Scan for the cell matching the given text and deliver its (X, Y) coordinate at center. 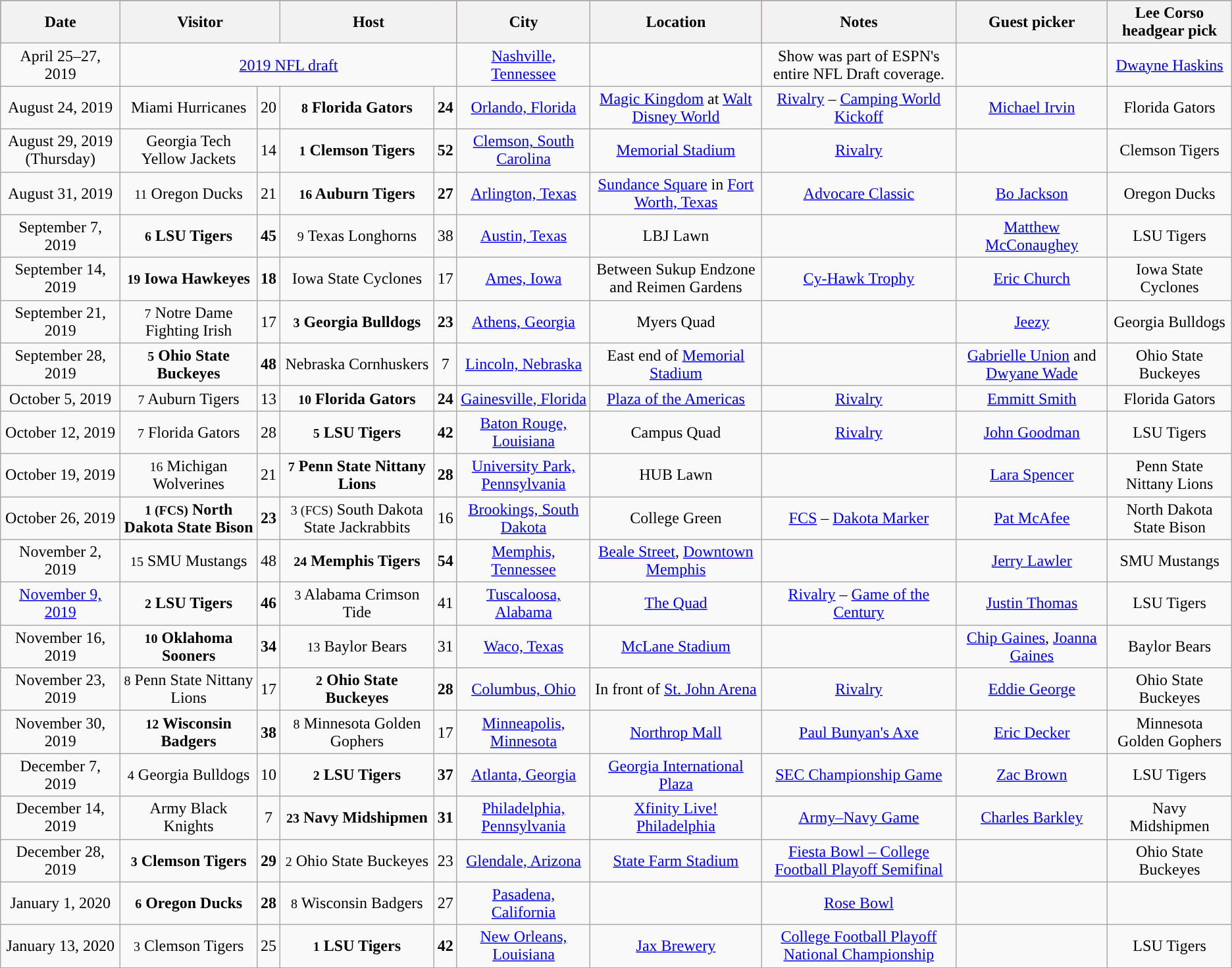
Show was part of ESPN's entire NFL Draft coverage. (859, 64)
13 (269, 398)
10 (269, 775)
January 13, 2020 (61, 946)
24 Memphis Tigers (357, 561)
Myers Quad (676, 321)
Pasadena, California (523, 903)
1 Clemson Tigers (357, 150)
3 Georgia Bulldogs (357, 321)
7 Notre Dame Fighting Irish (189, 321)
Northrop Mall (676, 732)
Eric Church (1032, 279)
November 16, 2019 (61, 646)
Cy-Hawk Trophy (859, 279)
Austin, Texas (523, 236)
August 29, 2019 (Thursday) (61, 150)
East end of Memorial Stadium (676, 365)
45 (269, 236)
Bo Jackson (1032, 193)
52 (445, 150)
41 (445, 604)
September 21, 2019 (61, 321)
Visitor (200, 22)
16 (445, 517)
14 (269, 150)
November 9, 2019 (61, 604)
Lee Corso headgear pick (1169, 22)
Charles Barkley (1032, 817)
The Quad (676, 604)
Army Black Knights (189, 817)
Paul Bunyan's Axe (859, 732)
11 Oregon Ducks (189, 193)
Gabrielle Union and Dwyane Wade (1032, 365)
December 7, 2019 (61, 775)
46 (269, 604)
Atlanta, Georgia (523, 775)
8 Florida Gators (357, 108)
Rose Bowl (859, 903)
Waco, Texas (523, 646)
September 7, 2019 (61, 236)
18 (269, 279)
7 Auburn Tigers (189, 398)
Host (369, 22)
Brookings, South Dakota (523, 517)
3 (FCS) South Dakota State Jackrabbits (357, 517)
University Park, Pennsylvania (523, 475)
New Orleans, Louisiana (523, 946)
McLane Stadium (676, 646)
October 5, 2019 (61, 398)
Penn State Nittany Lions (1169, 475)
Dwayne Haskins (1169, 64)
Rivalry – Game of the Century (859, 604)
North Dakota State Bison (1169, 517)
4 Georgia Bulldogs (189, 775)
April 25–27, 2019 (61, 64)
7 Florida Gators (189, 432)
Miami Hurricanes (189, 108)
November 23, 2019 (61, 690)
Matthew McConaughey (1032, 236)
20 (269, 108)
Army–Navy Game (859, 817)
8 Minnesota Golden Gophers (357, 732)
Baylor Bears (1169, 646)
College Green (676, 517)
Athens, Georgia (523, 321)
Location (676, 22)
16 Auburn Tigers (357, 193)
Arlington, Texas (523, 193)
Philadelphia, Pennsylvania (523, 817)
November 30, 2019 (61, 732)
Eddie George (1032, 690)
Oregon Ducks (1169, 193)
Clemson Tigers (1169, 150)
FCS – Dakota Marker (859, 517)
Date (61, 22)
Ames, Iowa (523, 279)
10 Florida Gators (357, 398)
Eric Decker (1032, 732)
Navy Midshipmen (1169, 817)
Pat McAfee (1032, 517)
12 Wisconsin Badgers (189, 732)
15 SMU Mustangs (189, 561)
Sundance Square in Fort Worth, Texas (676, 193)
September 28, 2019 (61, 365)
Georgia Tech Yellow Jackets (189, 150)
Jerry Lawler (1032, 561)
SMU Mustangs (1169, 561)
Campus Quad (676, 432)
SEC Championship Game (859, 775)
Nebraska Cornhuskers (357, 365)
16 Michigan Wolverines (189, 475)
23 Navy Midshipmen (357, 817)
Beale Street, Downtown Memphis (676, 561)
Xfinity Live! Philadelphia (676, 817)
29 (269, 861)
Lara Spencer (1032, 475)
Baton Rouge, Louisiana (523, 432)
Georgia Bulldogs (1169, 321)
December 28, 2019 (61, 861)
John Goodman (1032, 432)
5 LSU Tigers (357, 432)
Nashville, Tennessee (523, 64)
November 2, 2019 (61, 561)
54 (445, 561)
Memorial Stadium (676, 150)
Michael Irvin (1032, 108)
In front of St. John Arena (676, 690)
September 14, 2019 (61, 279)
Minnesota Golden Gophers (1169, 732)
Between Sukup Endzone and Reimen Gardens (676, 279)
1 (FCS) North Dakota State Bison (189, 517)
Jax Brewery (676, 946)
2019 NFL draft (289, 64)
Justin Thomas (1032, 604)
34 (269, 646)
Georgia International Plaza (676, 775)
25 (269, 946)
13 Baylor Bears (357, 646)
Clemson, South Carolina (523, 150)
1 LSU Tigers (357, 946)
9 Texas Longhorns (357, 236)
Chip Gaines, Joanna Gaines (1032, 646)
19 Iowa Hawkeyes (189, 279)
Gainesville, Florida (523, 398)
Emmitt Smith (1032, 398)
Notes (859, 22)
6 LSU Tigers (189, 236)
Rivalry – Camping World Kickoff (859, 108)
August 24, 2019 (61, 108)
3 Alabama Crimson Tide (357, 604)
6 Oregon Ducks (189, 903)
October 19, 2019 (61, 475)
LBJ Lawn (676, 236)
Magic Kingdom at Walt Disney World (676, 108)
Tuscaloosa, Alabama (523, 604)
December 14, 2019 (61, 817)
Orlando, Florida (523, 108)
HUB Lawn (676, 475)
Lincoln, Nebraska (523, 365)
10 Oklahoma Sooners (189, 646)
Minneapolis, Minnesota (523, 732)
August 31, 2019 (61, 193)
Glendale, Arizona (523, 861)
8 Penn State Nittany Lions (189, 690)
Zac Brown (1032, 775)
College Football Playoff National Championship (859, 946)
State Farm Stadium (676, 861)
Guest picker (1032, 22)
October 26, 2019 (61, 517)
Columbus, Ohio (523, 690)
January 1, 2020 (61, 903)
Advocare Classic (859, 193)
37 (445, 775)
7 Penn State Nittany Lions (357, 475)
Plaza of the Americas (676, 398)
Fiesta Bowl – College Football Playoff Semifinal (859, 861)
Memphis, Tennessee (523, 561)
Jeezy (1032, 321)
8 Wisconsin Badgers (357, 903)
5 Ohio State Buckeyes (189, 365)
October 12, 2019 (61, 432)
City (523, 22)
